Identify which cell holds the provided text, then report its (x, y) central coordinate. 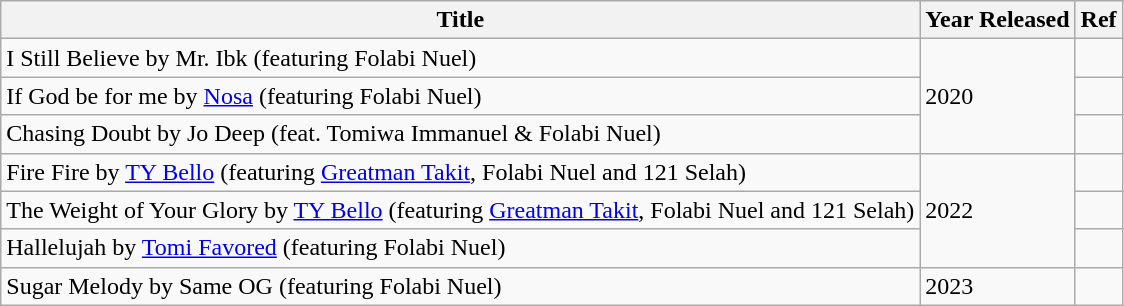
2020 (998, 96)
Fire Fire by TY Bello (featuring Greatman Takit, Folabi Nuel and 121 Selah) (460, 172)
Sugar Melody by Same OG (featuring Folabi Nuel) (460, 286)
2023 (998, 286)
Title (460, 20)
2022 (998, 210)
The Weight of Your Glory by TY Bello (featuring Greatman Takit, Folabi Nuel and 121 Selah) (460, 210)
If God be for me by Nosa (featuring Folabi Nuel) (460, 96)
Hallelujah by Tomi Favored (featuring Folabi Nuel) (460, 248)
Chasing Doubt by Jo Deep (feat. Tomiwa Immanuel & Folabi Nuel) (460, 134)
Year Released (998, 20)
Ref (1098, 20)
I Still Believe by Mr. Ibk (featuring Folabi Nuel) (460, 58)
